Return the (x, y) coordinate for the center point of the cell that contains the specified text.  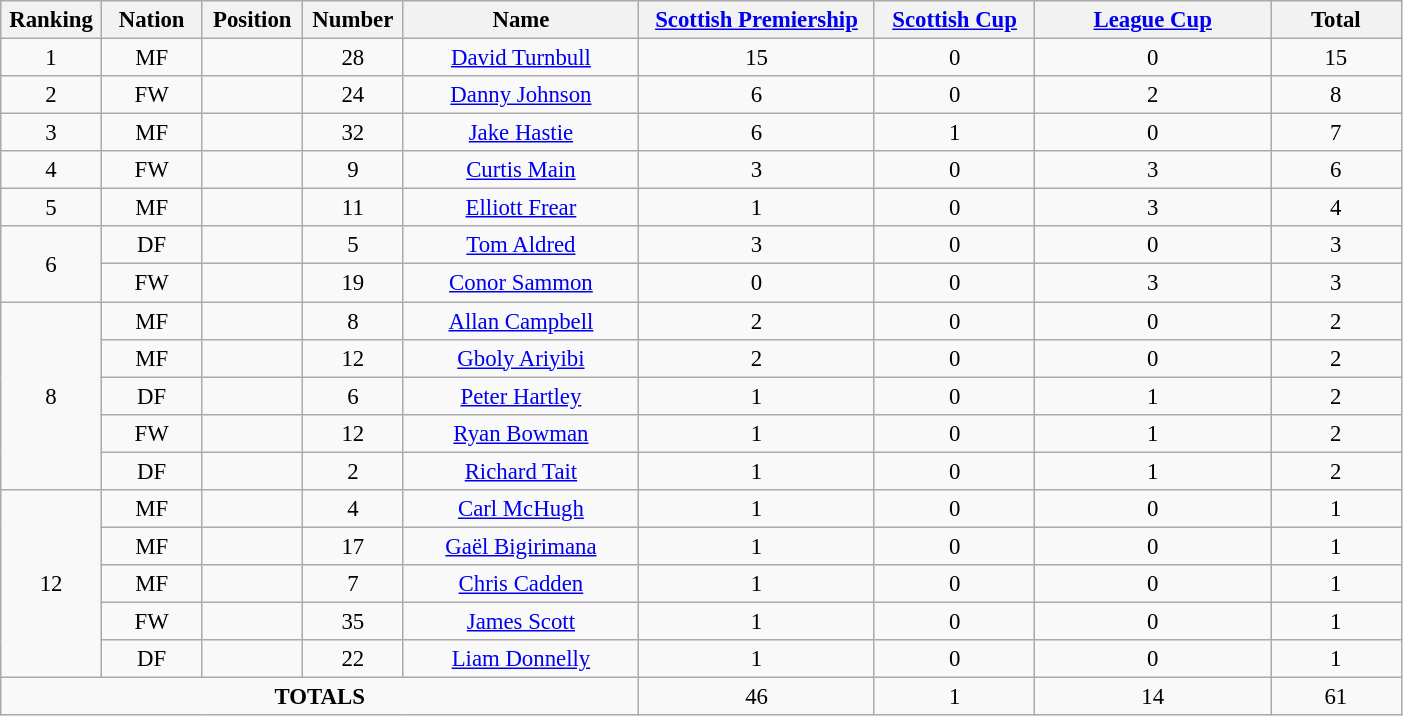
David Turnbull (521, 58)
Peter Hartley (521, 396)
22 (354, 659)
League Cup (1153, 20)
Allan Campbell (521, 321)
61 (1336, 697)
Carl McHugh (521, 509)
Name (521, 20)
James Scott (521, 621)
19 (354, 283)
28 (354, 58)
11 (354, 208)
9 (354, 170)
Nation (152, 20)
Danny Johnson (521, 95)
Tom Aldred (521, 245)
Chris Cadden (521, 584)
46 (757, 697)
17 (354, 546)
Gboly Ariyibi (521, 358)
35 (354, 621)
32 (354, 133)
Curtis Main (521, 170)
Jake Hastie (521, 133)
Number (354, 20)
Richard Tait (521, 471)
Liam Donnelly (521, 659)
Ranking (52, 20)
14 (1153, 697)
TOTALS (320, 697)
Ryan Bowman (521, 433)
Conor Sammon (521, 283)
Total (1336, 20)
24 (354, 95)
Elliott Frear (521, 208)
Position (252, 20)
Scottish Cup (954, 20)
Scottish Premiership (757, 20)
Gaël Bigirimana (521, 546)
